Provide the (x, y) coordinate of the cell's center where the given text is located.  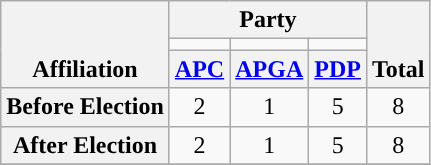
PDP (338, 69)
APGA (270, 69)
Affiliation (86, 44)
Before Election (86, 107)
Total (399, 44)
APC (199, 69)
After Election (86, 145)
Party (268, 20)
